Detect which cell encompasses the target text, then output its [x, y] center coordinate. 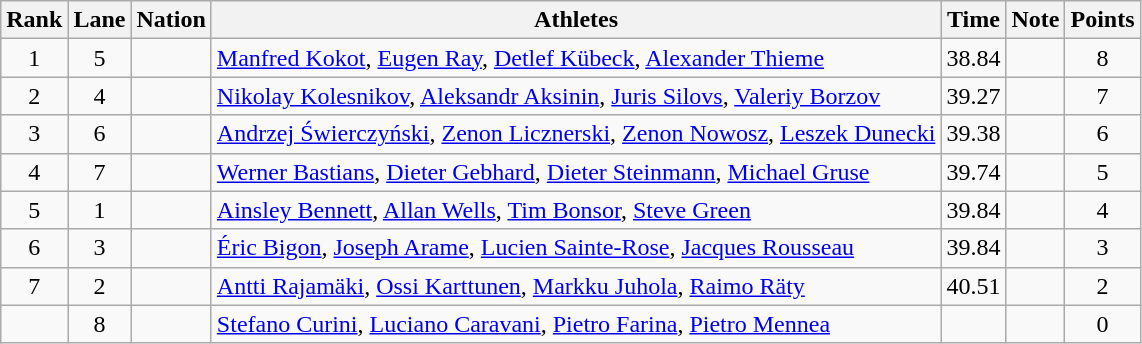
Time [974, 20]
39.38 [974, 134]
Éric Bigon, Joseph Arame, Lucien Sainte-Rose, Jacques Rousseau [576, 248]
Points [1102, 20]
Nation [171, 20]
Note [1036, 20]
Lane [100, 20]
Antti Rajamäki, Ossi Karttunen, Markku Juhola, Raimo Räty [576, 286]
40.51 [974, 286]
Andrzej Świerczyński, Zenon Licznerski, Zenon Nowosz, Leszek Dunecki [576, 134]
Athletes [576, 20]
Rank [34, 20]
Manfred Kokot, Eugen Ray, Detlef Kübeck, Alexander Thieme [576, 58]
38.84 [974, 58]
Werner Bastians, Dieter Gebhard, Dieter Steinmann, Michael Gruse [576, 172]
0 [1102, 324]
39.74 [974, 172]
Ainsley Bennett, Allan Wells, Tim Bonsor, Steve Green [576, 210]
Nikolay Kolesnikov, Aleksandr Aksinin, Juris Silovs, Valeriy Borzov [576, 96]
39.27 [974, 96]
Stefano Curini, Luciano Caravani, Pietro Farina, Pietro Mennea [576, 324]
